Scan for the cell matching the given text and deliver its [X, Y] coordinate at center. 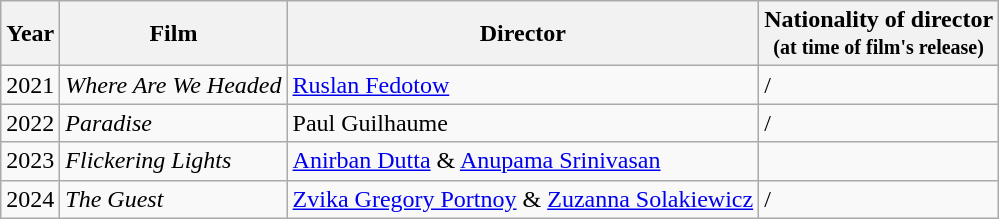
2024 [30, 199]
2023 [30, 161]
Paul Guilhaume [523, 123]
Zvika Gregory Portnoy & Zuzanna Solakiewicz [523, 199]
Where Are We Headed [174, 85]
Paradise [174, 123]
2022 [30, 123]
2021 [30, 85]
Film [174, 34]
The Guest [174, 199]
Year [30, 34]
Anirban Dutta & Anupama Srinivasan [523, 161]
Ruslan Fedotow [523, 85]
Nationality of director(at time of film's release) [879, 34]
Director [523, 34]
Flickering Lights [174, 161]
